Determine the (x, y) coordinate at the center of the cell enclosing the given text.  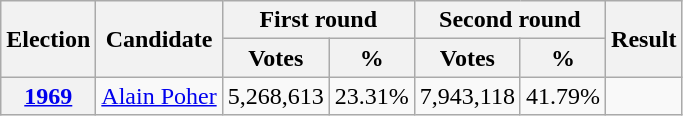
1969 (48, 96)
Result (644, 39)
5,268,613 (276, 96)
Candidate (159, 39)
Second round (510, 20)
23.31% (372, 96)
Alain Poher (159, 96)
Election (48, 39)
41.79% (562, 96)
First round (318, 20)
7,943,118 (467, 96)
